Pinpoint the cell where the given text exists, returning its [X, Y] midpoint coordinate. 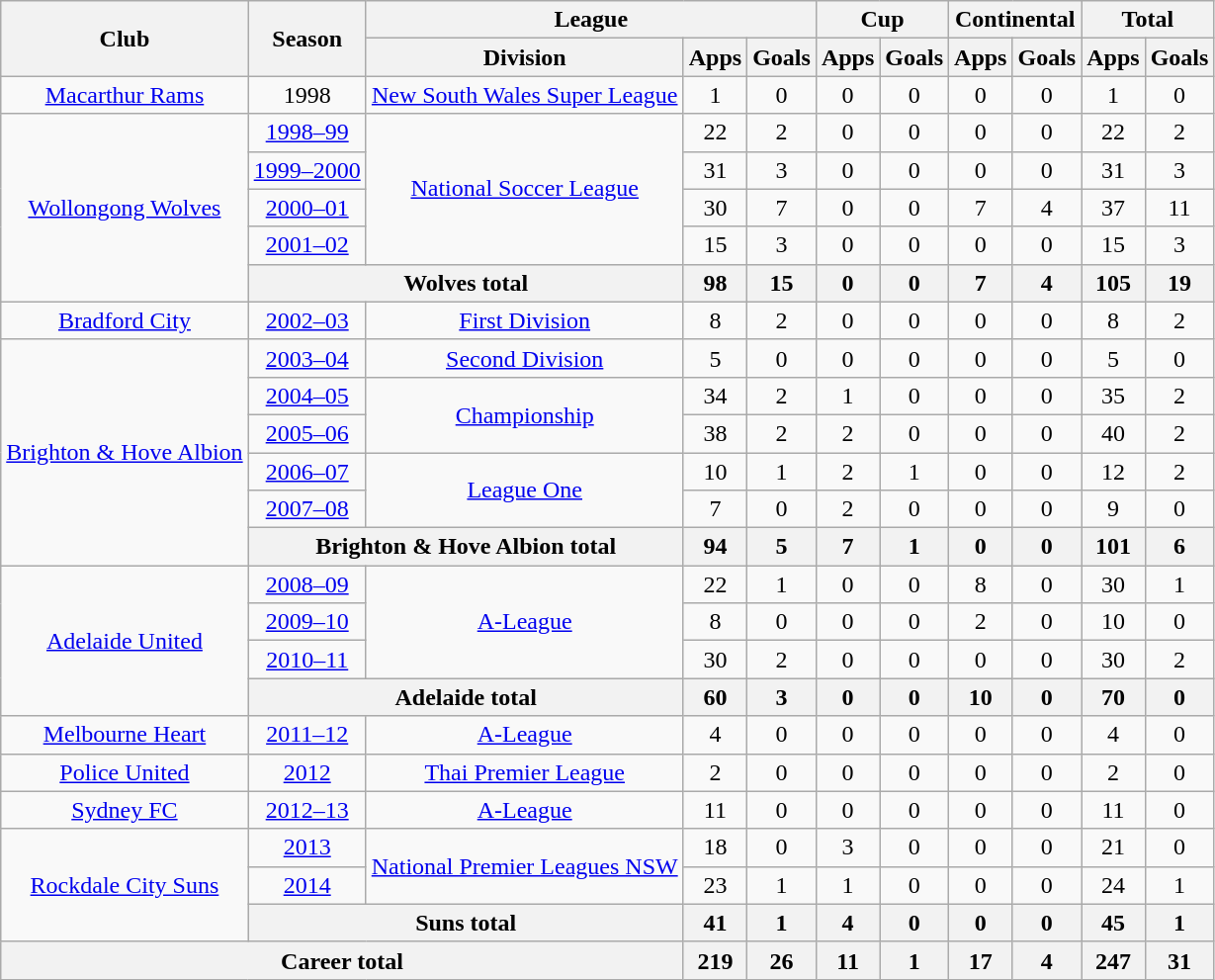
105 [1113, 283]
94 [715, 547]
17 [981, 960]
Bradford City [125, 320]
Suns total [466, 923]
First Division [524, 320]
60 [715, 697]
6 [1179, 547]
40 [1113, 433]
Cup [882, 20]
Championship [524, 414]
Sydney FC [125, 810]
2014 [306, 885]
101 [1113, 547]
247 [1113, 960]
2011–12 [306, 735]
Total [1148, 20]
98 [715, 283]
League One [524, 490]
Second Division [524, 358]
Wolves total [466, 283]
26 [782, 960]
38 [715, 433]
19 [1179, 283]
Brighton & Hove Albion [125, 452]
National Premier Leagues NSW [524, 866]
2001–02 [306, 245]
Police United [125, 772]
1998–99 [306, 133]
12 [1113, 472]
2003–04 [306, 358]
Club [125, 39]
2009–10 [306, 622]
70 [1113, 697]
2013 [306, 847]
New South Wales Super League [524, 95]
9 [1113, 509]
23 [715, 885]
2012–13 [306, 810]
2005–06 [306, 433]
2006–07 [306, 472]
Thai Premier League [524, 772]
Career total [342, 960]
Wollongong Wolves [125, 208]
Continental [1015, 20]
2007–08 [306, 509]
37 [1113, 208]
2000–01 [306, 208]
Adelaide total [466, 697]
Adelaide United [125, 641]
League [591, 20]
1999–2000 [306, 170]
2012 [306, 772]
2008–09 [306, 584]
Brighton & Hove Albion total [466, 547]
Division [524, 57]
2004–05 [306, 396]
219 [715, 960]
21 [1113, 847]
45 [1113, 923]
41 [715, 923]
2010–11 [306, 660]
2002–03 [306, 320]
34 [715, 396]
35 [1113, 396]
Season [306, 39]
18 [715, 847]
Melbourne Heart [125, 735]
Macarthur Rams [125, 95]
National Soccer League [524, 189]
1998 [306, 95]
Rockdale City Suns [125, 885]
24 [1113, 885]
